For the text-containing cell, return its midpoint in (X, Y) coordinate format. 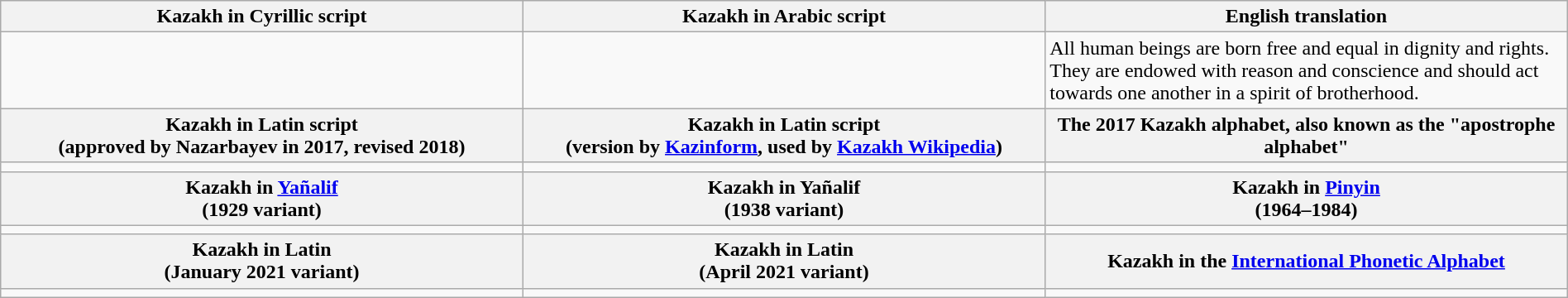
Kazakh in Pinyin(1964–1984) (1307, 199)
Kazakh in Cyrillic script (262, 17)
The 2017 Kazakh alphabet, also known as the "apostrophe alphabet" (1307, 136)
Kazakh in Latin script(version by Kazinform, used by Kazakh Wikipedia) (784, 136)
Kazakh in Arabic script (784, 17)
Kazakh in Yañalif(1929 variant) (262, 199)
Kazakh in the International Phonetic Alphabet (1307, 262)
Kazakh in Latin(January 2021 variant) (262, 262)
English translation (1307, 17)
Kazakh in Yañalif(1938 variant) (784, 199)
Kazakh in Latin script(approved by Nazarbayev in 2017, revised 2018) (262, 136)
Kazakh in Latin(April 2021 variant) (784, 262)
